Return (X, Y) of the center of cell containing provided text 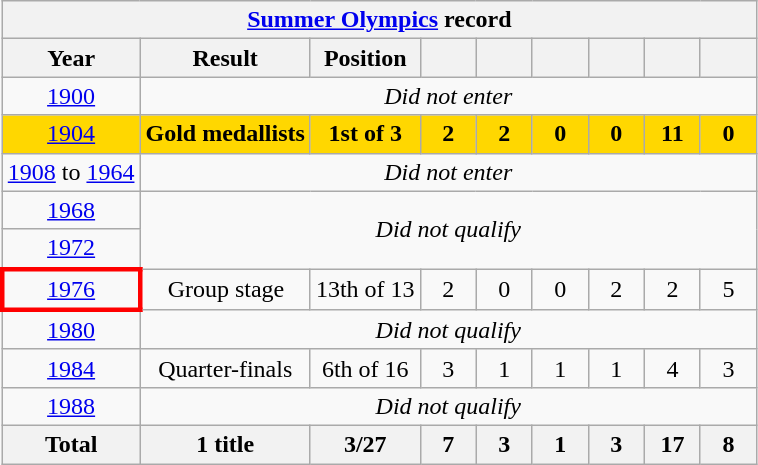
1968 (71, 210)
13th of 13 (365, 290)
5 (728, 290)
1908 to 1964 (71, 172)
7 (448, 444)
8 (728, 444)
4 (672, 368)
Position (365, 58)
Summer Olympics record (379, 20)
Gold medallists (225, 134)
1 title (225, 444)
3/27 (365, 444)
1900 (71, 96)
1904 (71, 134)
1st of 3 (365, 134)
Group stage (225, 290)
11 (672, 134)
1984 (71, 368)
1980 (71, 330)
Total (71, 444)
Result (225, 58)
17 (672, 444)
1976 (71, 290)
Quarter-finals (225, 368)
1988 (71, 406)
1972 (71, 249)
6th of 16 (365, 368)
Year (71, 58)
